Provide the [X, Y] coordinate of the cell's center where the given text is located.  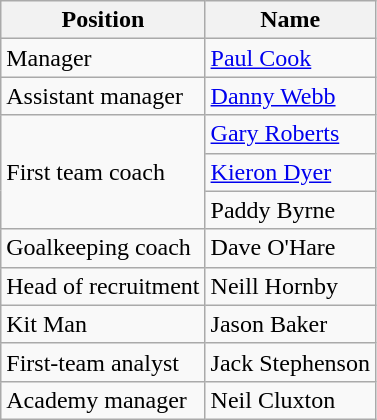
First-team analyst [103, 362]
Dave O'Hare [290, 248]
Neill Hornby [290, 286]
Jason Baker [290, 324]
Head of recruitment [103, 286]
Assistant manager [103, 96]
Neil Cluxton [290, 400]
Paddy Byrne [290, 210]
Kit Man [103, 324]
First team coach [103, 172]
Jack Stephenson [290, 362]
Name [290, 20]
Paul Cook [290, 58]
Academy manager [103, 400]
Kieron Dyer [290, 172]
Gary Roberts [290, 134]
Position [103, 20]
Goalkeeping coach [103, 248]
Manager [103, 58]
Danny Webb [290, 96]
